Capture the cell that displays the provided text and extract its (x, y) central coordinate. 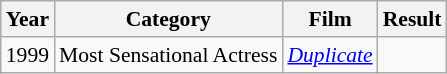
Result (412, 19)
Duplicate (330, 55)
1999 (28, 55)
Film (330, 19)
Most Sensational Actress (168, 55)
Year (28, 19)
Category (168, 19)
